Determine the (x, y) coordinate at the center of the cell enclosing the given text.  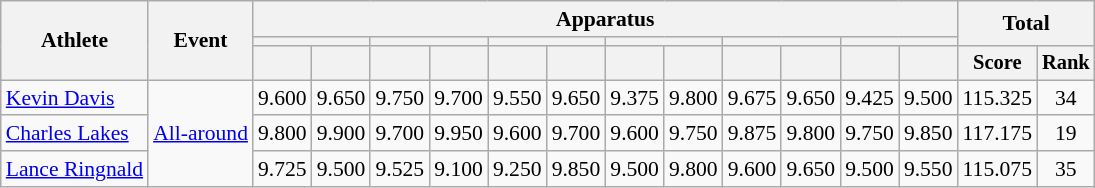
9.250 (518, 169)
Kevin Davis (74, 98)
9.100 (458, 169)
Charles Lakes (74, 134)
19 (1066, 134)
Score (998, 63)
117.175 (998, 134)
9.950 (458, 134)
9.675 (752, 98)
Rank (1066, 63)
9.900 (342, 134)
Apparatus (606, 19)
9.525 (400, 169)
Athlete (74, 40)
Total (1026, 24)
115.325 (998, 98)
34 (1066, 98)
All-around (200, 134)
35 (1066, 169)
Event (200, 40)
115.075 (998, 169)
9.425 (870, 98)
9.725 (282, 169)
9.875 (752, 134)
9.375 (634, 98)
Lance Ringnald (74, 169)
